Search for the cell housing the specified text and yield its [x, y] center coordinate. 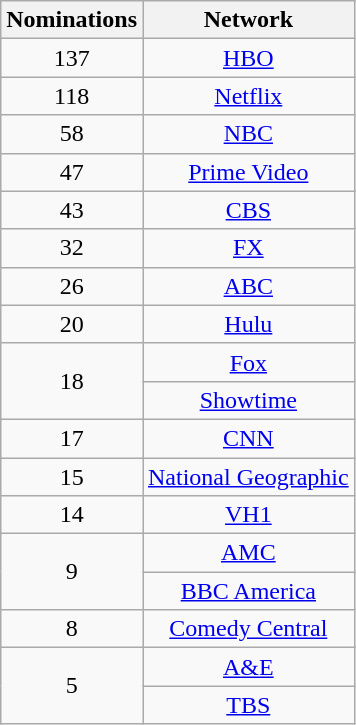
National Geographic [248, 477]
5 [72, 686]
14 [72, 515]
AMC [248, 553]
A&E [248, 667]
8 [72, 629]
FX [248, 248]
TBS [248, 705]
Network [248, 20]
15 [72, 477]
NBC [248, 134]
Nominations [72, 20]
43 [72, 210]
118 [72, 96]
HBO [248, 58]
CBS [248, 210]
Hulu [248, 324]
137 [72, 58]
32 [72, 248]
9 [72, 572]
17 [72, 438]
Showtime [248, 400]
18 [72, 381]
VH1 [248, 515]
47 [72, 172]
CNN [248, 438]
Prime Video [248, 172]
20 [72, 324]
58 [72, 134]
Netflix [248, 96]
26 [72, 286]
Fox [248, 362]
BBC America [248, 591]
Comedy Central [248, 629]
ABC [248, 286]
